Locate the cell with the specified text and output its [x, y] center coordinate. 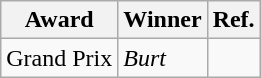
Award [60, 20]
Grand Prix [60, 58]
Ref. [234, 20]
Winner [162, 20]
Burt [162, 58]
